Return the [x, y] coordinate for the center point of the cell that contains the specified text.  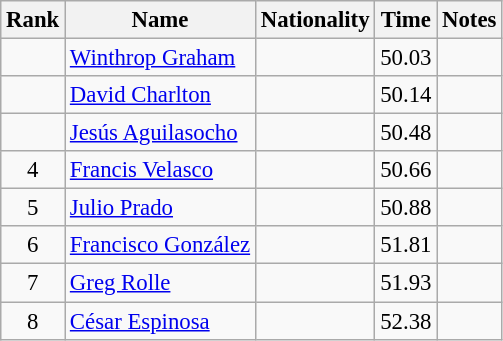
52.38 [406, 321]
50.03 [406, 58]
51.81 [406, 245]
Greg Rolle [160, 283]
Francisco González [160, 245]
50.14 [406, 95]
4 [33, 170]
51.93 [406, 283]
Rank [33, 20]
50.66 [406, 170]
Jesús Aguilasocho [160, 133]
David Charlton [160, 95]
6 [33, 245]
50.48 [406, 133]
50.88 [406, 208]
Nationality [314, 20]
7 [33, 283]
César Espinosa [160, 321]
5 [33, 208]
Notes [470, 20]
Francis Velasco [160, 170]
Time [406, 20]
Julio Prado [160, 208]
Name [160, 20]
Winthrop Graham [160, 58]
8 [33, 321]
